Return (X, Y) of the center of cell containing provided text 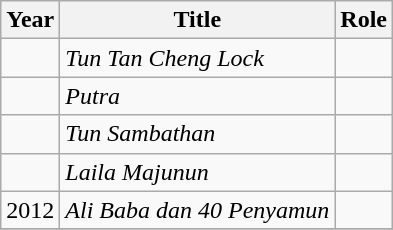
Title (198, 20)
Laila Majunun (198, 172)
Tun Sambathan (198, 134)
Tun Tan Cheng Lock (198, 58)
Year (30, 20)
Ali Baba dan 40 Penyamun (198, 210)
Putra (198, 96)
Role (364, 20)
2012 (30, 210)
